Capture the cell that displays the provided text and extract its (x, y) central coordinate. 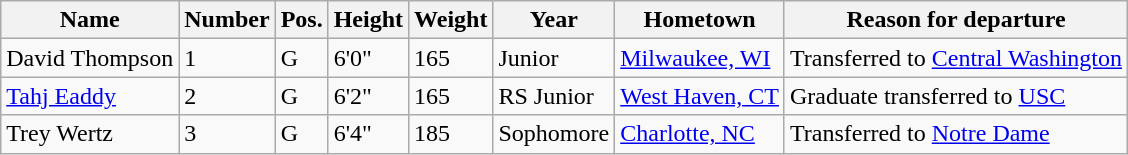
Trey Wertz (90, 134)
Junior (554, 58)
Graduate transferred to USC (956, 96)
Height (368, 20)
2 (227, 96)
Hometown (700, 20)
David Thompson (90, 58)
Milwaukee, WI (700, 58)
6'2" (368, 96)
Reason for departure (956, 20)
185 (451, 134)
Charlotte, NC (700, 134)
6'4" (368, 134)
Pos. (302, 20)
Sophomore (554, 134)
6'0" (368, 58)
Name (90, 20)
Tahj Eaddy (90, 96)
RS Junior (554, 96)
Year (554, 20)
1 (227, 58)
3 (227, 134)
Transferred to Notre Dame (956, 134)
West Haven, CT (700, 96)
Number (227, 20)
Weight (451, 20)
Transferred to Central Washington (956, 58)
